Search for the cell housing the specified text and yield its (X, Y) center coordinate. 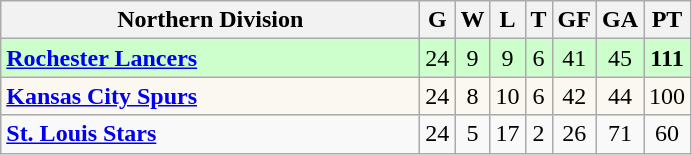
100 (668, 96)
17 (508, 134)
Rochester Lancers (210, 58)
10 (508, 96)
PT (668, 20)
Northern Division (210, 20)
L (508, 20)
42 (574, 96)
G (438, 20)
St. Louis Stars (210, 134)
45 (620, 58)
5 (472, 134)
W (472, 20)
2 (538, 134)
GA (620, 20)
60 (668, 134)
71 (620, 134)
GF (574, 20)
41 (574, 58)
44 (620, 96)
T (538, 20)
8 (472, 96)
111 (668, 58)
Kansas City Spurs (210, 96)
26 (574, 134)
